Locate the cell with the specified text and output its [x, y] center coordinate. 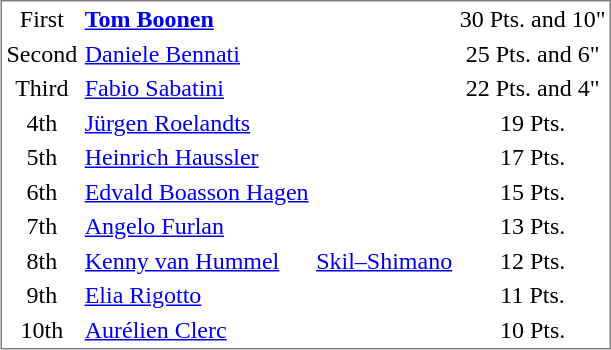
Elia Rigotto [197, 296]
5th [42, 158]
Kenny van Hummel [197, 260]
17 Pts. [533, 158]
Skil–Shimano [384, 260]
8th [42, 260]
Tom Boonen [197, 20]
Aurélien Clerc [197, 330]
11 Pts. [533, 296]
6th [42, 192]
25 Pts. and 6" [533, 54]
13 Pts. [533, 226]
Heinrich Haussler [197, 158]
Fabio Sabatini [197, 88]
Angelo Furlan [197, 226]
19 Pts. [533, 122]
12 Pts. [533, 260]
22 Pts. and 4" [533, 88]
Edvald Boasson Hagen [197, 192]
30 Pts. and 10" [533, 20]
First [42, 20]
10 Pts. [533, 330]
10th [42, 330]
7th [42, 226]
9th [42, 296]
15 Pts. [533, 192]
Daniele Bennati [197, 54]
Jürgen Roelandts [197, 122]
Third [42, 88]
4th [42, 122]
Second [42, 54]
